Scan for the cell matching the given text and deliver its (X, Y) coordinate at center. 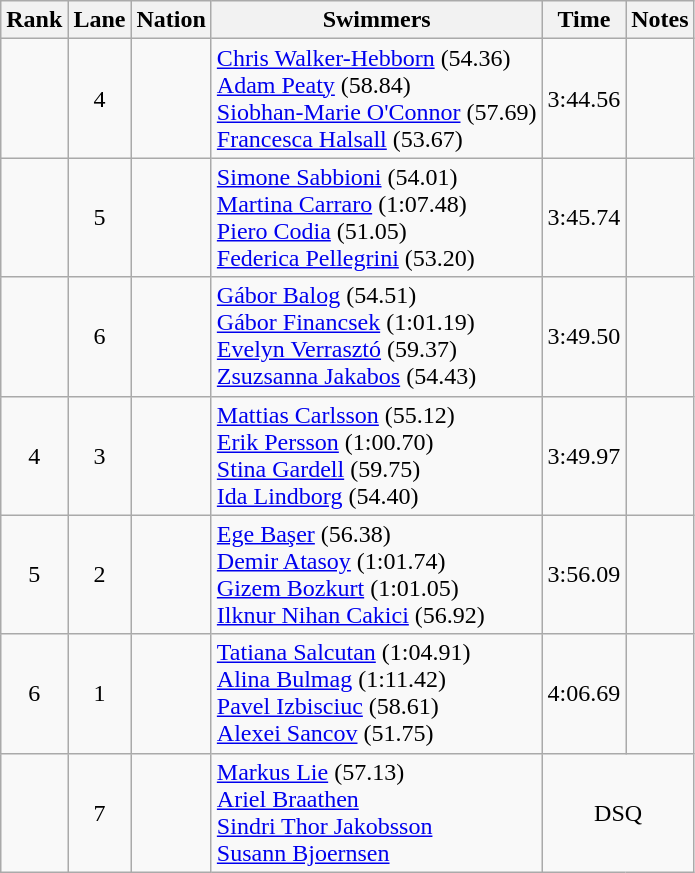
1 (100, 694)
Lane (100, 20)
3:45.74 (584, 218)
3:49.97 (584, 456)
Gábor Balog (54.51)Gábor Financsek (1:01.19)Evelyn Verrasztó (59.37)Zsuzsanna Jakabos (54.43) (376, 336)
Ege Başer (56.38)Demir Atasoy (1:01.74)Gizem Bozkurt (1:01.05)Ilknur Nihan Cakici (56.92) (376, 574)
Nation (171, 20)
2 (100, 574)
Swimmers (376, 20)
3:44.56 (584, 98)
4:06.69 (584, 694)
Rank (34, 20)
7 (100, 812)
Time (584, 20)
3:49.50 (584, 336)
Chris Walker-Hebborn (54.36)Adam Peaty (58.84)Siobhan-Marie O'Connor (57.69)Francesca Halsall (53.67) (376, 98)
Mattias Carlsson (55.12)Erik Persson (1:00.70)Stina Gardell (59.75)Ida Lindborg (54.40) (376, 456)
3 (100, 456)
DSQ (618, 812)
Markus Lie (57.13)Ariel Braathen Sindri Thor Jakobsson Susann Bjoernsen (376, 812)
Tatiana Salcutan (1:04.91)Alina Bulmag (1:11.42)Pavel Izbisciuc (58.61)Alexei Sancov (51.75) (376, 694)
3:56.09 (584, 574)
Notes (660, 20)
Simone Sabbioni (54.01)Martina Carraro (1:07.48)Piero Codia (51.05)Federica Pellegrini (53.20) (376, 218)
